Return (X, Y) of the center of cell containing provided text 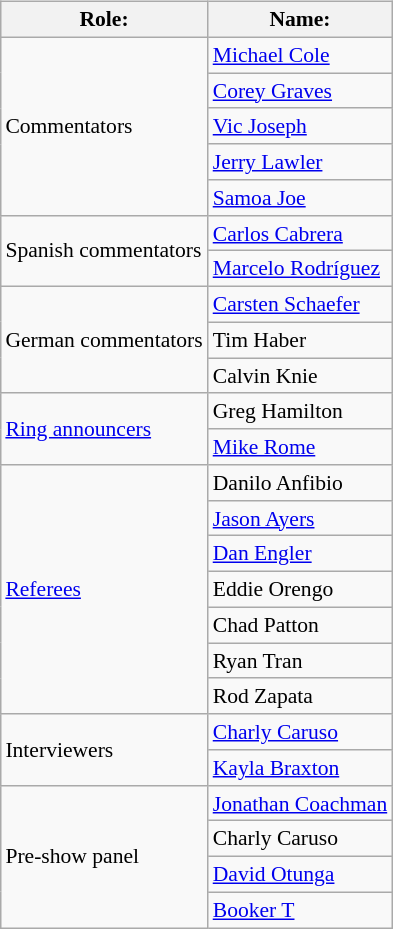
Tim Haber (300, 340)
Corey Graves (300, 91)
Booker T (300, 910)
Calvin Knie (300, 376)
Kayla Braxton (300, 768)
Spanish commentators (104, 250)
Greg Hamilton (300, 411)
Vic Joseph (300, 126)
Carlos Cabrera (300, 233)
Michael Cole (300, 55)
Commentators (104, 126)
Mike Rome (300, 447)
Jerry Lawler (300, 162)
Dan Engler (300, 554)
Referees (104, 590)
Pre-show panel (104, 856)
Marcelo Rodríguez (300, 269)
German commentators (104, 340)
Ring announcers (104, 428)
Role: (104, 20)
Ryan Tran (300, 661)
David Otunga (300, 875)
Name: (300, 20)
Interviewers (104, 750)
Jason Ayers (300, 518)
Danilo Anfibio (300, 483)
Carsten Schaefer (300, 305)
Chad Patton (300, 625)
Samoa Joe (300, 198)
Jonathan Coachman (300, 803)
Eddie Orengo (300, 590)
Rod Zapata (300, 696)
